Find where the given text appears and provide that cell's center as (X, Y) coordinate. 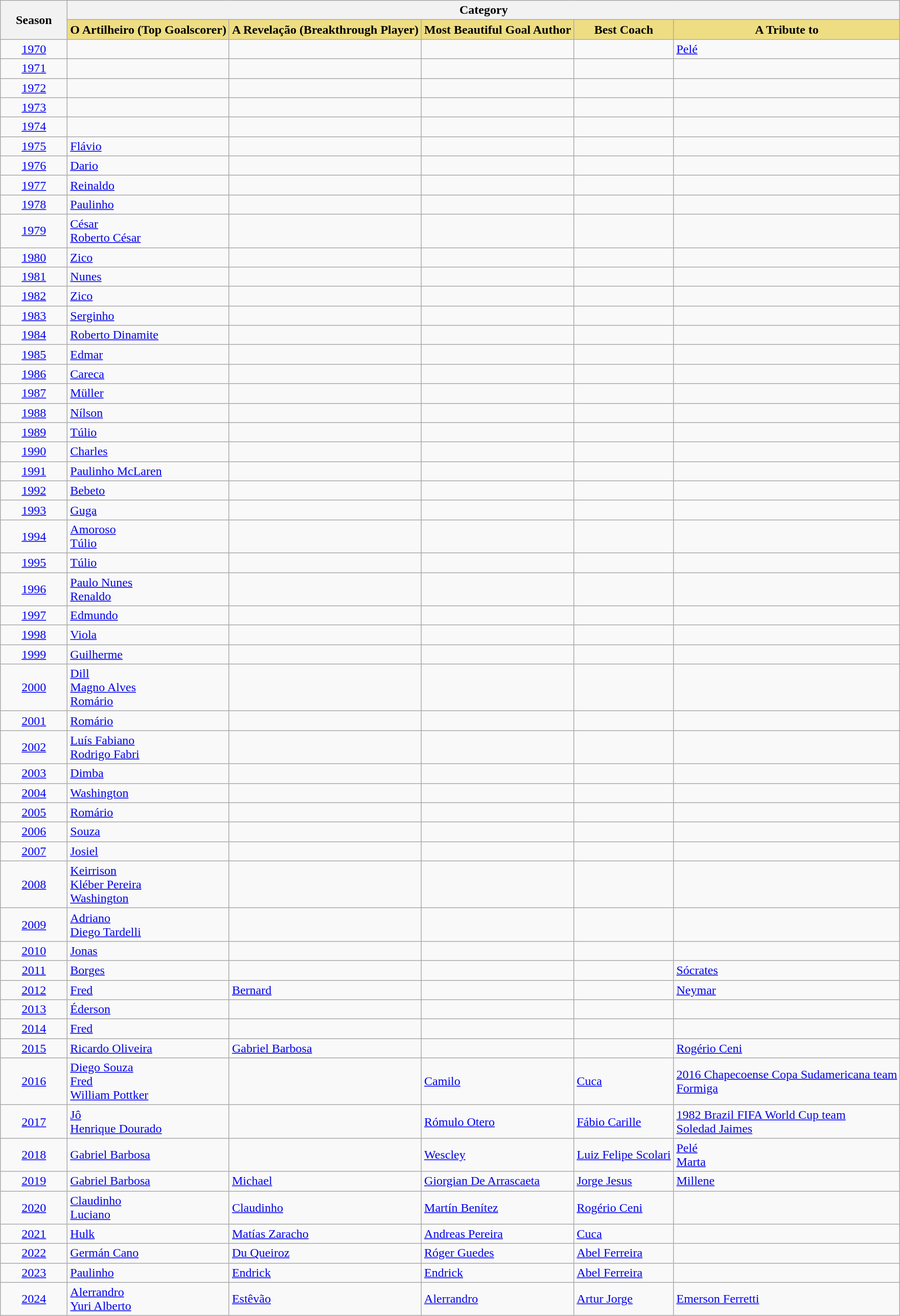
Category (483, 10)
Jorge Jesus (624, 1181)
2023 (34, 1273)
2011 (34, 970)
2008 (34, 884)
1987 (34, 393)
Éderson (148, 1009)
Germán Cano (148, 1253)
Matías Zaracho (325, 1234)
Müller (148, 393)
Pelé Marta (787, 1155)
Charles (148, 452)
Luiz Felipe Scolari (624, 1155)
Camilo (498, 1082)
1970 (34, 49)
Du Queiroz (325, 1253)
Michael (325, 1181)
2003 (34, 773)
Millene (787, 1181)
Washington (148, 793)
1971 (34, 68)
2015 (34, 1048)
Rómulo Otero (498, 1122)
1988 (34, 413)
Artur Jorge (624, 1299)
Most Beautiful Goal Author (498, 30)
Bebeto (148, 490)
1993 (34, 510)
Luís Fabiano Rodrigo Fabri (148, 747)
2006 (34, 832)
Guilherme (148, 654)
2022 (34, 1253)
Borges (148, 970)
1997 (34, 616)
2004 (34, 793)
2009 (34, 925)
Dimba (148, 773)
2002 (34, 747)
Bernard (325, 990)
Guga (148, 510)
Flávio (148, 146)
1989 (34, 432)
1985 (34, 355)
1983 (34, 316)
1973 (34, 107)
1978 (34, 204)
Ricardo Oliveira (148, 1048)
César Roberto César (148, 231)
Dario (148, 166)
Best Coach (624, 30)
Paulinho McLaren (148, 471)
Careca (148, 374)
2019 (34, 1181)
1982 (34, 296)
2007 (34, 851)
Wescley (498, 1155)
Season (34, 20)
2021 (34, 1234)
Claudinho (325, 1208)
Neymar (787, 990)
1986 (34, 374)
A Tribute to (787, 30)
1992 (34, 490)
O Artilheiro (Top Goalscorer) (148, 30)
1990 (34, 452)
2000 (34, 688)
Giorgian De Arrascaeta (498, 1181)
Keirrison Kléber Pereira Washington (148, 884)
Josiel (148, 851)
1991 (34, 471)
Edmar (148, 355)
Reinaldo (148, 185)
2017 (34, 1122)
Emerson Ferretti (787, 1299)
Alerrandro (498, 1299)
2001 (34, 721)
2005 (34, 812)
Jonas (148, 951)
1994 (34, 536)
1974 (34, 127)
Paulo Nunes Renaldo (148, 589)
Dill Magno Alves Romário (148, 688)
2018 (34, 1155)
A Revelação (Breakthrough Player) (325, 30)
Serginho (148, 316)
1984 (34, 335)
1998 (34, 635)
2016 Chapecoense Copa Sudamericana team Formiga (787, 1082)
2013 (34, 1009)
1972 (34, 88)
1996 (34, 589)
1999 (34, 654)
1976 (34, 166)
1977 (34, 185)
2016 (34, 1082)
Diego Souza Fred William Pottker (148, 1082)
Souza (148, 832)
Jô Henrique Dourado (148, 1122)
2014 (34, 1029)
2012 (34, 990)
1975 (34, 146)
1982 Brazil FIFA World Cup team Soledad Jaimes (787, 1122)
Nílson (148, 413)
Amoroso Túlio (148, 536)
Fábio Carille (624, 1122)
Edmundo (148, 616)
2010 (34, 951)
2024 (34, 1299)
1981 (34, 277)
Nunes (148, 277)
Estêvão (325, 1299)
Sócrates (787, 970)
Hulk (148, 1234)
Roberto Dinamite (148, 335)
Viola (148, 635)
Alerrandro Yuri Alberto (148, 1299)
Pelé (787, 49)
Róger Guedes (498, 1253)
2020 (34, 1208)
1980 (34, 257)
Claudinho Luciano (148, 1208)
1979 (34, 231)
Martín Benítez (498, 1208)
1995 (34, 562)
Adriano Diego Tardelli (148, 925)
Andreas Pereira (498, 1234)
